Return [X, Y] of the center of cell containing provided text 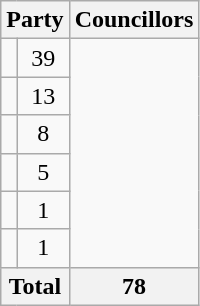
Total [35, 286]
Party [35, 20]
Councillors [134, 20]
39 [43, 58]
13 [43, 96]
5 [43, 172]
78 [134, 286]
8 [43, 134]
